Search for the cell housing the specified text and yield its [x, y] center coordinate. 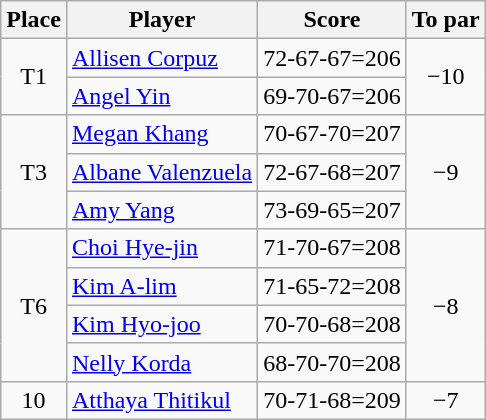
Choi Hye-jin [162, 248]
72-67-68=207 [332, 172]
71-70-67=208 [332, 248]
70-67-70=207 [332, 134]
T1 [34, 77]
To par [446, 20]
71-65-72=208 [332, 286]
−7 [446, 400]
Atthaya Thitikul [162, 400]
69-70-67=206 [332, 96]
73-69-65=207 [332, 210]
T6 [34, 305]
Amy Yang [162, 210]
Allisen Corpuz [162, 58]
72-67-67=206 [332, 58]
Place [34, 20]
Score [332, 20]
10 [34, 400]
Megan Khang [162, 134]
Kim Hyo-joo [162, 324]
Kim A-lim [162, 286]
70-71-68=209 [332, 400]
Albane Valenzuela [162, 172]
Angel Yin [162, 96]
Nelly Korda [162, 362]
−10 [446, 77]
−9 [446, 172]
−8 [446, 305]
T3 [34, 172]
68-70-70=208 [332, 362]
Player [162, 20]
70-70-68=208 [332, 324]
